Output the (x, y) coordinate of the center of the cell containing the given text.  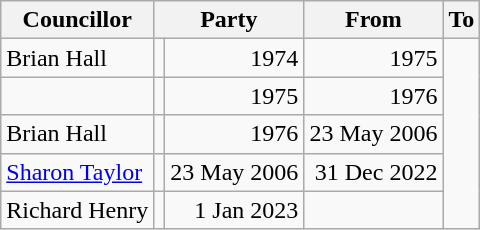
31 Dec 2022 (374, 172)
Richard Henry (78, 210)
Councillor (78, 20)
Sharon Taylor (78, 172)
Party (229, 20)
To (462, 20)
From (374, 20)
1 Jan 2023 (234, 210)
1974 (234, 58)
